Search for the cell housing the specified text and yield its [x, y] center coordinate. 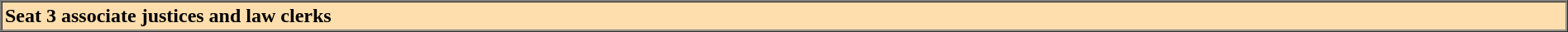
Seat 3 associate justices and law clerks [784, 16]
